Capture the cell that displays the provided text and extract its [x, y] central coordinate. 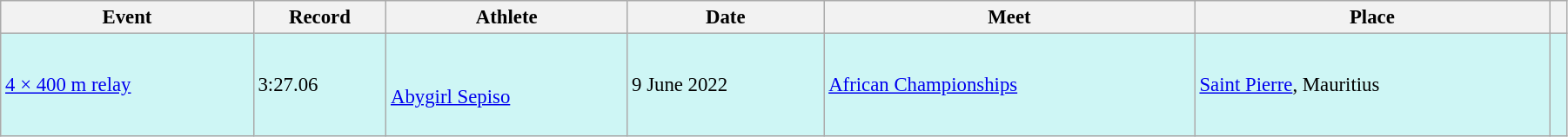
Place [1371, 17]
Date [726, 17]
3:27.06 [320, 85]
Meet [1009, 17]
Record [320, 17]
Event [127, 17]
Abygirl Sepiso [506, 85]
9 June 2022 [726, 85]
Athlete [506, 17]
4 × 400 m relay [127, 85]
Saint Pierre, Mauritius [1371, 85]
African Championships [1009, 85]
